Pinpoint the cell where the given text exists, returning its (X, Y) midpoint coordinate. 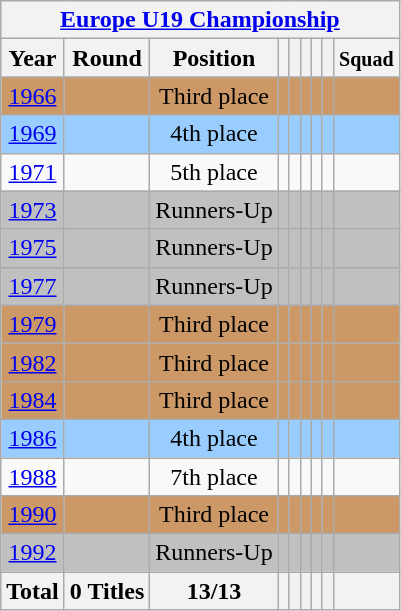
Squad (367, 58)
1969 (33, 134)
1979 (33, 324)
Europe U19 Championship (200, 20)
0 Titles (107, 591)
1986 (33, 438)
Total (33, 591)
Year (33, 58)
1975 (33, 248)
7th place (214, 477)
1966 (33, 96)
13/13 (214, 591)
5th place (214, 172)
1990 (33, 515)
Round (107, 58)
1984 (33, 400)
1992 (33, 553)
1988 (33, 477)
Position (214, 58)
1977 (33, 286)
1973 (33, 210)
1982 (33, 362)
1971 (33, 172)
